Identify which cell holds the provided text, then report its (x, y) central coordinate. 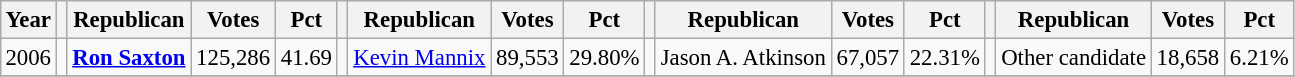
18,658 (1188, 57)
125,286 (234, 57)
Jason A. Atkinson (743, 57)
29.80% (604, 57)
89,553 (528, 57)
Kevin Mannix (420, 57)
Year (28, 20)
Other candidate (1074, 57)
41.69 (306, 57)
22.31% (944, 57)
67,057 (868, 57)
2006 (28, 57)
6.21% (1260, 57)
Ron Saxton (129, 57)
